Search for the cell housing the specified text and yield its [X, Y] center coordinate. 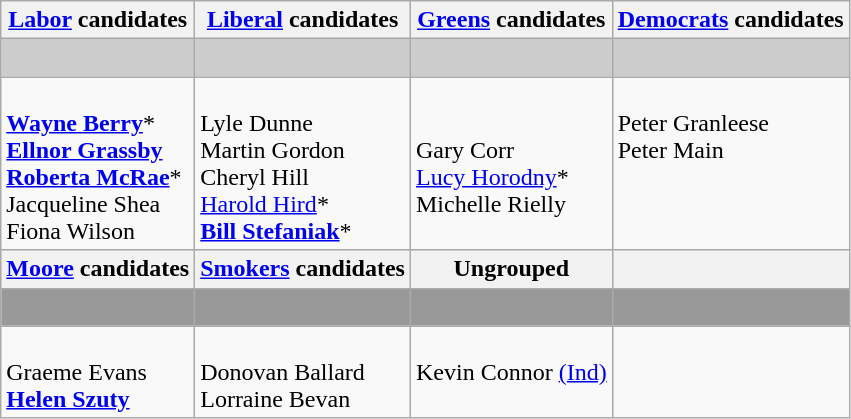
Wayne Berry* Ellnor Grassby Roberta McRae* Jacqueline Shea Fiona Wilson [98, 164]
Moore candidates [98, 269]
Graeme Evans Helen Szuty [98, 372]
Gary Corr Lucy Horodny* Michelle Rielly [511, 164]
Donovan Ballard Lorraine Bevan [303, 372]
Kevin Connor (Ind) [511, 372]
Greens candidates [511, 20]
Labor candidates [98, 20]
Ungrouped [511, 269]
Peter Granleese Peter Main [730, 164]
Democrats candidates [730, 20]
Lyle Dunne Martin Gordon Cheryl Hill Harold Hird* Bill Stefaniak* [303, 164]
Liberal candidates [303, 20]
Smokers candidates [303, 269]
